Locate the cell with the specified text and output its [X, Y] center coordinate. 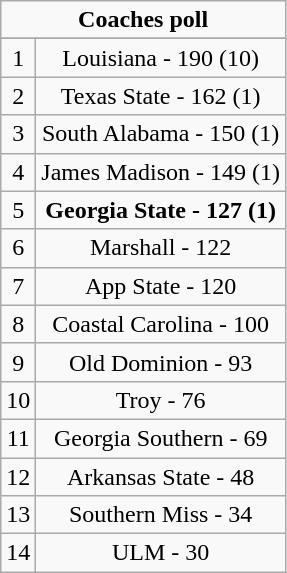
Troy - 76 [161, 400]
South Alabama - 150 (1) [161, 134]
Southern Miss - 34 [161, 515]
Texas State - 162 (1) [161, 96]
11 [18, 438]
5 [18, 210]
10 [18, 400]
Old Dominion - 93 [161, 362]
1 [18, 58]
7 [18, 286]
13 [18, 515]
Coastal Carolina - 100 [161, 324]
Louisiana - 190 (10) [161, 58]
4 [18, 172]
12 [18, 477]
9 [18, 362]
8 [18, 324]
Georgia State - 127 (1) [161, 210]
2 [18, 96]
Georgia Southern - 69 [161, 438]
6 [18, 248]
James Madison - 149 (1) [161, 172]
Marshall - 122 [161, 248]
Coaches poll [144, 20]
ULM - 30 [161, 553]
Arkansas State - 48 [161, 477]
3 [18, 134]
App State - 120 [161, 286]
14 [18, 553]
